Pinpoint the cell where the given text exists, returning its (X, Y) midpoint coordinate. 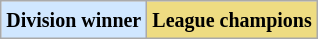
Division winner (74, 20)
League champions (232, 20)
